Pinpoint the cell where the given text exists, returning its [X, Y] midpoint coordinate. 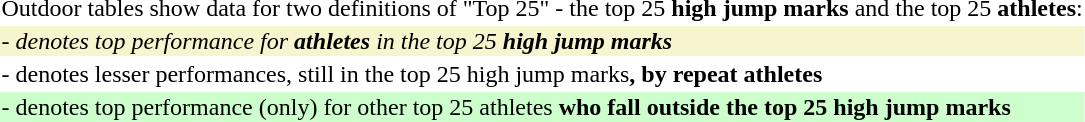
- denotes top performance (only) for other top 25 athletes who fall outside the top 25 high jump marks [542, 107]
- denotes lesser performances, still in the top 25 high jump marks, by repeat athletes [542, 74]
- denotes top performance for athletes in the top 25 high jump marks [542, 41]
